Find where the given text appears and provide that cell's center as (x, y) coordinate. 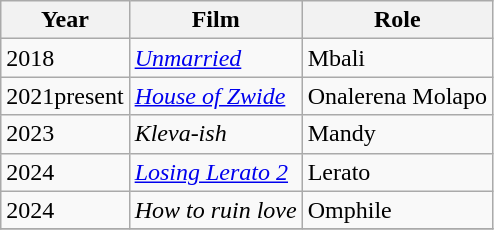
2023 (65, 134)
Kleva-ish (216, 134)
Losing Lerato 2 (216, 172)
Onalerena Molapo (397, 96)
Unmarried (216, 58)
Mbali (397, 58)
House of Zwide (216, 96)
2018 (65, 58)
Year (65, 20)
2021present (65, 96)
Lerato (397, 172)
Film (216, 20)
Role (397, 20)
How to ruin love (216, 210)
Omphile (397, 210)
Mandy (397, 134)
